For the text-containing cell, return its midpoint in [X, Y] coordinate format. 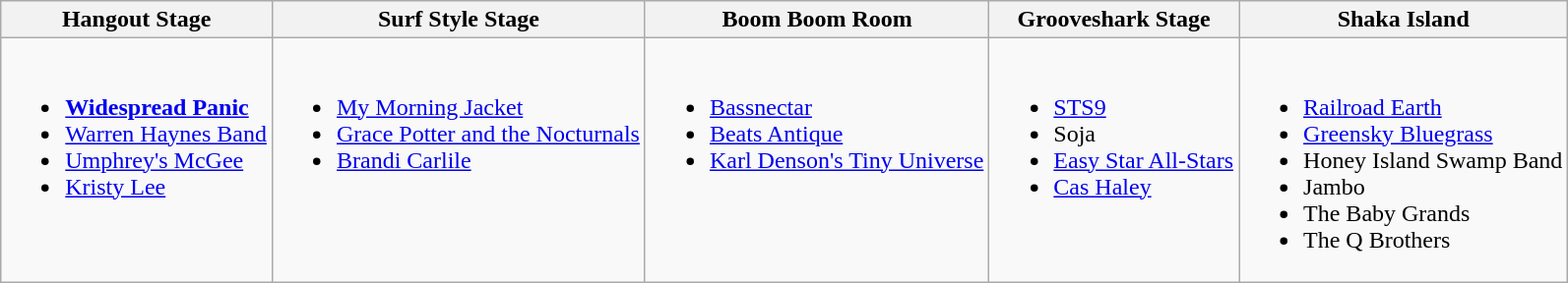
BassnectarBeats AntiqueKarl Denson's Tiny Universe [817, 160]
STS9SojaEasy Star All-StarsCas Haley [1114, 160]
Railroad EarthGreensky BluegrassHoney Island Swamp BandJamboThe Baby GrandsThe Q Brothers [1404, 160]
Shaka Island [1404, 20]
Widespread PanicWarren Haynes BandUmphrey's McGeeKristy Lee [137, 160]
Surf Style Stage [459, 20]
Boom Boom Room [817, 20]
Grooveshark Stage [1114, 20]
Hangout Stage [137, 20]
My Morning JacketGrace Potter and the NocturnalsBrandi Carlile [459, 160]
